Determine the (x, y) coordinate at the center of the cell enclosing the given text.  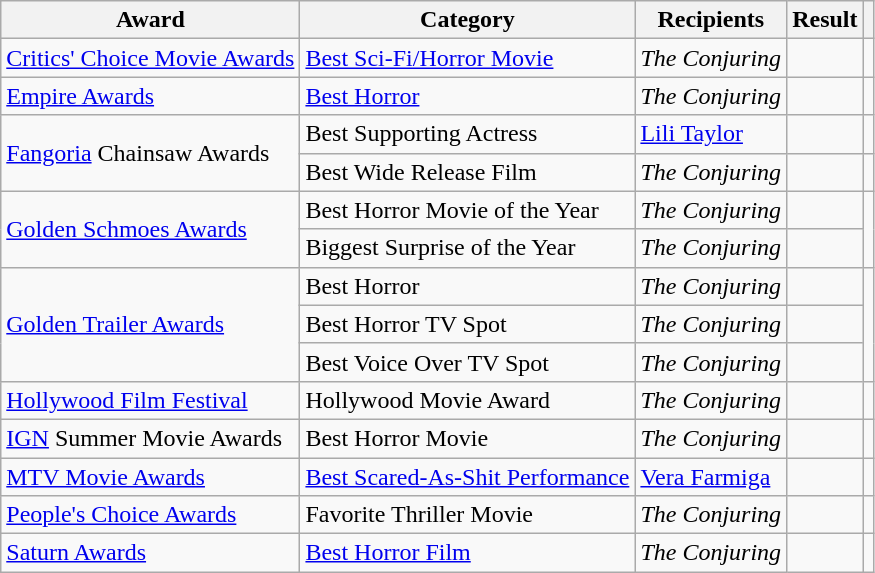
Result (825, 20)
Hollywood Film Festival (150, 400)
IGN Summer Movie Awards (150, 438)
Vera Farmiga (711, 477)
Award (150, 20)
Hollywood Movie Award (468, 400)
People's Choice Awards (150, 515)
Best Wide Release Film (468, 172)
Saturn Awards (150, 553)
Best Horror Movie (468, 438)
Best Scared-As-Shit Performance (468, 477)
Critics' Choice Movie Awards (150, 58)
Best Horror Film (468, 553)
Favorite Thriller Movie (468, 515)
Fangoria Chainsaw Awards (150, 153)
Best Sci-Fi/Horror Movie (468, 58)
MTV Movie Awards (150, 477)
Best Supporting Actress (468, 134)
Best Voice Over TV Spot (468, 362)
Empire Awards (150, 96)
Lili Taylor (711, 134)
Best Horror TV Spot (468, 324)
Golden Trailer Awards (150, 324)
Best Horror Movie of the Year (468, 210)
Recipients (711, 20)
Biggest Surprise of the Year (468, 248)
Golden Schmoes Awards (150, 229)
Category (468, 20)
